Determine the [X, Y] coordinate at the center of the cell enclosing the given text.  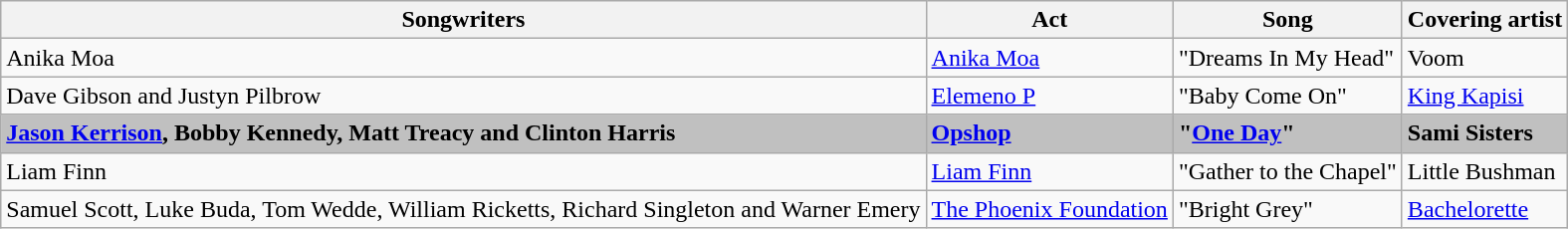
Little Bushman [1484, 171]
"Baby Come On" [1287, 96]
Opshop [1049, 133]
Voom [1484, 58]
"Bright Grey" [1287, 209]
Songwriters [464, 20]
Dave Gibson and Justyn Pilbrow [464, 96]
Elemeno P [1049, 96]
Samuel Scott, Luke Buda, Tom Wedde, William Ricketts, Richard Singleton and Warner Emery [464, 209]
"Gather to the Chapel" [1287, 171]
The Phoenix Foundation [1049, 209]
"Dreams In My Head" [1287, 58]
Act [1049, 20]
"One Day" [1287, 133]
Song [1287, 20]
Sami Sisters [1484, 133]
Covering artist [1484, 20]
Jason Kerrison, Bobby Kennedy, Matt Treacy and Clinton Harris [464, 133]
Bachelorette [1484, 209]
King Kapisi [1484, 96]
